Extract the [X, Y] coordinate from the center of the cell holding the provided text.  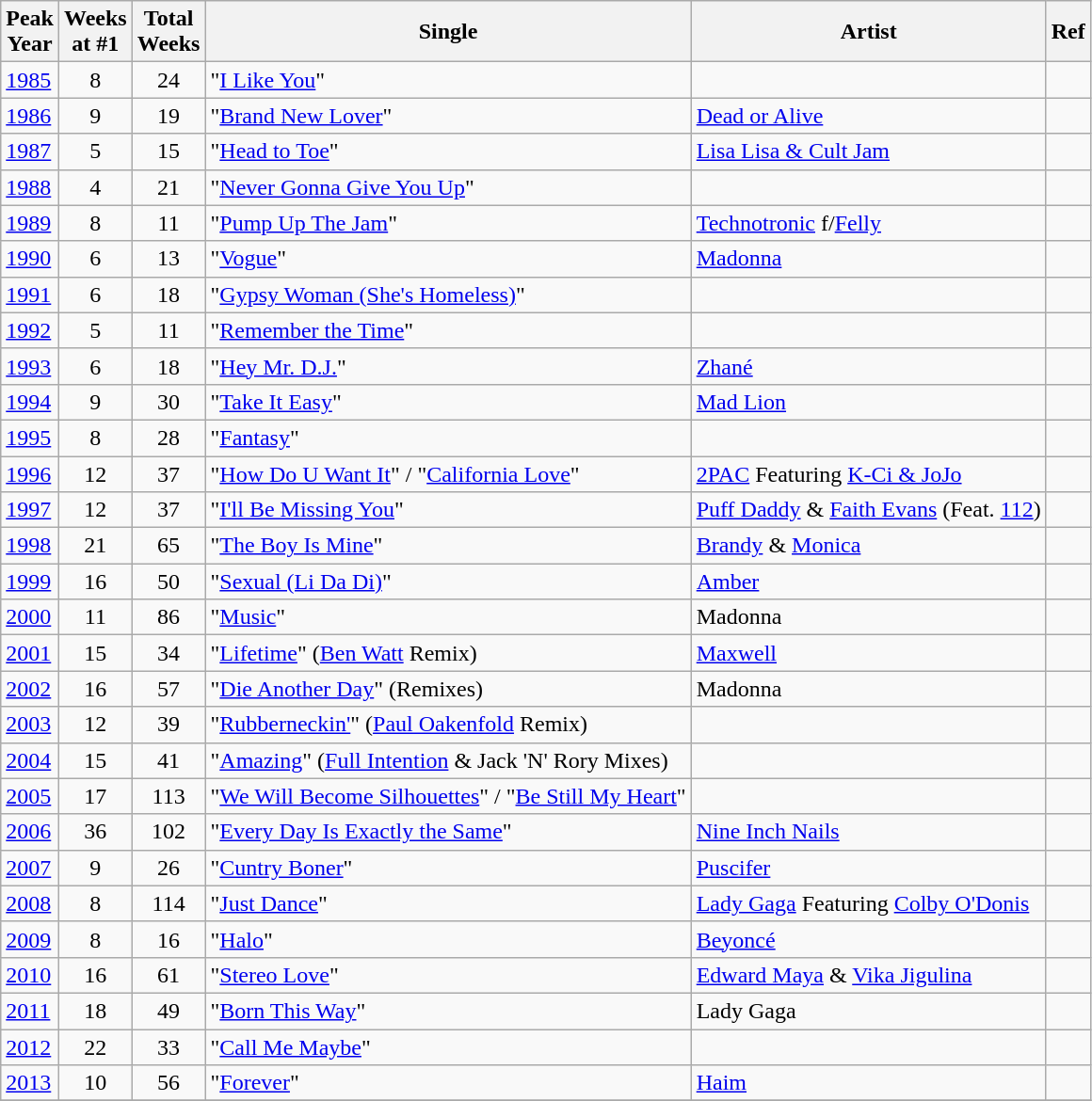
22 [95, 1047]
"Hey Mr. D.J." [448, 366]
"Vogue" [448, 259]
113 [169, 796]
39 [169, 725]
1989 [30, 223]
2PAC Featuring K-Ci & JoJo [868, 473]
2004 [30, 760]
2003 [30, 725]
"Just Dance" [448, 903]
"Head to Toe" [448, 152]
1999 [30, 582]
"Remember the Time" [448, 330]
Mad Lion [868, 402]
2011 [30, 1011]
1997 [30, 510]
"Forever" [448, 1083]
57 [169, 689]
2007 [30, 868]
34 [169, 653]
102 [169, 832]
"Rubberneckin'" (Paul Oakenfold Remix) [448, 725]
"Take It Easy" [448, 402]
2012 [30, 1047]
28 [169, 438]
Maxwell [868, 653]
2001 [30, 653]
1985 [30, 80]
Single [448, 32]
Lady Gaga Featuring Colby O'Donis [868, 903]
"We Will Become Silhouettes" / "Be Still My Heart" [448, 796]
"I Like You" [448, 80]
1996 [30, 473]
"How Do U Want It" / "California Love" [448, 473]
2002 [30, 689]
2006 [30, 832]
Ref [1068, 32]
TotalWeeks [169, 32]
50 [169, 582]
65 [169, 546]
1993 [30, 366]
1986 [30, 116]
1988 [30, 187]
1990 [30, 259]
"Pump Up The Jam" [448, 223]
PeakYear [30, 32]
13 [169, 259]
49 [169, 1011]
26 [169, 868]
"Call Me Maybe" [448, 1047]
"Lifetime" (Ben Watt Remix) [448, 653]
1998 [30, 546]
"Sexual (Li Da Di)" [448, 582]
"Gypsy Woman (She's Homeless)" [448, 295]
2005 [30, 796]
"Stereo Love" [448, 975]
Nine Inch Nails [868, 832]
2013 [30, 1083]
Puscifer [868, 868]
2010 [30, 975]
56 [169, 1083]
Edward Maya & Vika Jigulina [868, 975]
"Brand New Lover" [448, 116]
"Born This Way" [448, 1011]
36 [95, 832]
"Halo" [448, 939]
"The Boy Is Mine" [448, 546]
1994 [30, 402]
"I'll Be Missing You" [448, 510]
Beyoncé [868, 939]
4 [95, 187]
Weeksat #1 [95, 32]
1987 [30, 152]
17 [95, 796]
Lisa Lisa & Cult Jam [868, 152]
114 [169, 903]
41 [169, 760]
Zhané [868, 366]
Amber [868, 582]
2008 [30, 903]
2000 [30, 617]
"Every Day Is Exactly the Same" [448, 832]
Lady Gaga [868, 1011]
19 [169, 116]
"Die Another Day" (Remixes) [448, 689]
1995 [30, 438]
Haim [868, 1083]
30 [169, 402]
Brandy & Monica [868, 546]
Dead or Alive [868, 116]
2009 [30, 939]
24 [169, 80]
"Never Gonna Give You Up" [448, 187]
Artist [868, 32]
"Fantasy" [448, 438]
Technotronic f/Felly [868, 223]
"Amazing" (Full Intention & Jack 'N' Rory Mixes) [448, 760]
"Cuntry Boner" [448, 868]
61 [169, 975]
33 [169, 1047]
1992 [30, 330]
Puff Daddy & Faith Evans (Feat. 112) [868, 510]
1991 [30, 295]
86 [169, 617]
"Music" [448, 617]
10 [95, 1083]
